For the text-containing cell, return its midpoint in [x, y] coordinate format. 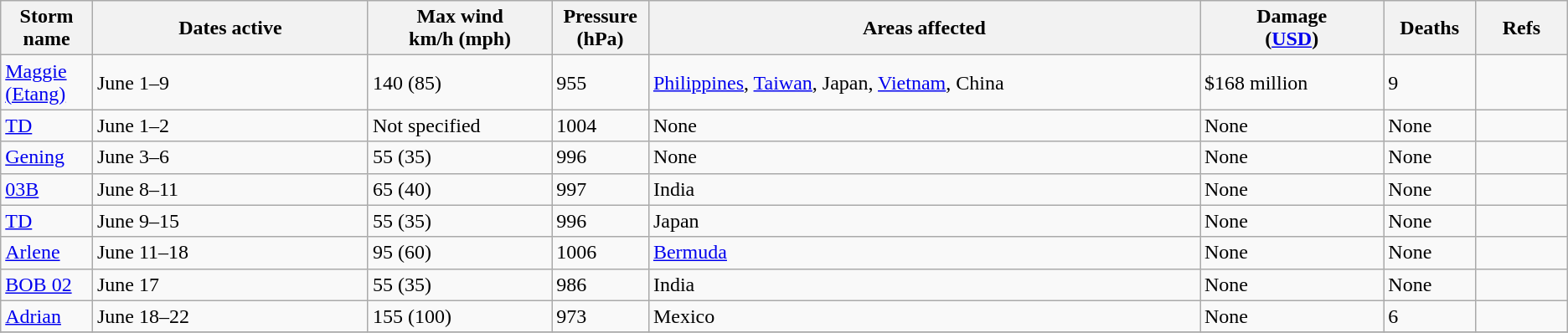
6 [1430, 316]
9 [1430, 82]
Damage(USD) [1292, 28]
Pressure(hPa) [601, 28]
Max windkm/h (mph) [459, 28]
1004 [601, 126]
Arlene [47, 253]
955 [601, 82]
June 8–11 [230, 189]
03B [47, 189]
June 17 [230, 284]
Deaths [1430, 28]
Storm name [47, 28]
June 11–18 [230, 253]
140 (85) [459, 82]
Adrian [47, 316]
Areas affected [924, 28]
1006 [601, 253]
June 1–9 [230, 82]
June 1–2 [230, 126]
997 [601, 189]
Bermuda [924, 253]
June 3–6 [230, 157]
95 (60) [459, 253]
Japan [924, 221]
Mexico [924, 316]
Philippines, Taiwan, Japan, Vietnam, China [924, 82]
65 (40) [459, 189]
Refs [1521, 28]
Maggie (Etang) [47, 82]
155 (100) [459, 316]
June 9–15 [230, 221]
BOB 02 [47, 284]
986 [601, 284]
Not specified [459, 126]
973 [601, 316]
Gening [47, 157]
Dates active [230, 28]
June 18–22 [230, 316]
$168 million [1292, 82]
